Determine the [X, Y] coordinate at the center of the cell enclosing the given text.  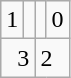
2 [52, 58]
1 [12, 20]
3 [18, 58]
0 [58, 20]
